Return [X, Y] of the center of cell containing provided text 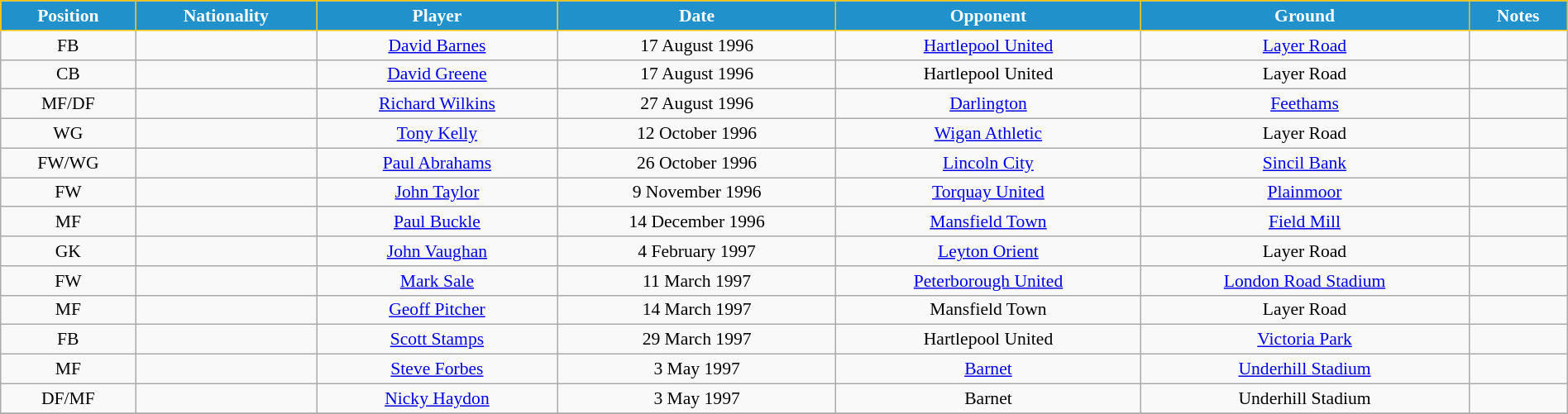
WG [68, 134]
Richard Wilkins [437, 104]
CB [68, 74]
FW/WG [68, 163]
Nicky Haydon [437, 398]
Notes [1518, 16]
John Vaughan [437, 251]
26 October 1996 [696, 163]
Leyton Orient [988, 251]
11 March 1997 [696, 281]
Tony Kelly [437, 134]
Darlington [988, 104]
27 August 1996 [696, 104]
MF/DF [68, 104]
Paul Abrahams [437, 163]
Plainmoor [1305, 193]
DF/MF [68, 398]
9 November 1996 [696, 193]
Ground [1305, 16]
4 February 1997 [696, 251]
Field Mill [1305, 222]
John Taylor [437, 193]
Sincil Bank [1305, 163]
Scott Stamps [437, 340]
Opponent [988, 16]
Nationality [227, 16]
David Greene [437, 74]
Date [696, 16]
29 March 1997 [696, 340]
GK [68, 251]
David Barnes [437, 45]
14 March 1997 [696, 310]
Mark Sale [437, 281]
12 October 1996 [696, 134]
Wigan Athletic [988, 134]
Steve Forbes [437, 369]
Feethams [1305, 104]
Lincoln City [988, 163]
Position [68, 16]
Player [437, 16]
Geoff Pitcher [437, 310]
Paul Buckle [437, 222]
Torquay United [988, 193]
Peterborough United [988, 281]
Victoria Park [1305, 340]
London Road Stadium [1305, 281]
14 December 1996 [696, 222]
